Pinpoint the cell where the given text exists, returning its [x, y] midpoint coordinate. 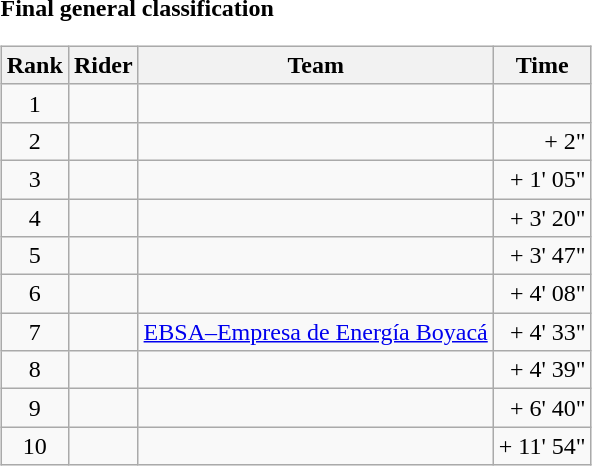
2 [34, 141]
9 [34, 408]
Rank [34, 65]
6 [34, 294]
+ 2" [542, 141]
Team [316, 65]
+ 3' 47" [542, 256]
3 [34, 179]
+ 1' 05" [542, 179]
EBSA–Empresa de Energía Boyacá [316, 332]
7 [34, 332]
+ 4' 33" [542, 332]
+ 11' 54" [542, 446]
Rider [103, 65]
10 [34, 446]
+ 3' 20" [542, 217]
+ 6' 40" [542, 408]
Time [542, 65]
+ 4' 39" [542, 370]
4 [34, 217]
8 [34, 370]
+ 4' 08" [542, 294]
5 [34, 256]
1 [34, 103]
